Determine the (x, y) coordinate at the center of the cell enclosing the given text.  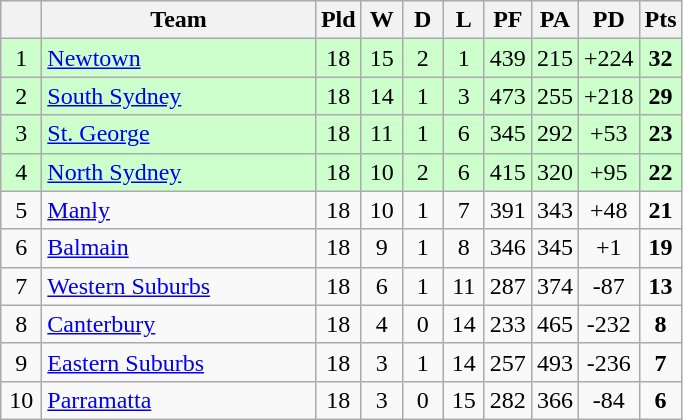
473 (508, 96)
Canterbury (179, 324)
32 (660, 58)
-232 (608, 324)
5 (22, 210)
+218 (608, 96)
Newtown (179, 58)
PD (608, 20)
391 (508, 210)
374 (554, 286)
346 (508, 248)
Manly (179, 210)
493 (554, 362)
W (382, 20)
19 (660, 248)
21 (660, 210)
-236 (608, 362)
+224 (608, 58)
215 (554, 58)
Parramatta (179, 400)
PF (508, 20)
D (422, 20)
+1 (608, 248)
255 (554, 96)
343 (554, 210)
439 (508, 58)
287 (508, 286)
+53 (608, 134)
22 (660, 172)
PA (554, 20)
+95 (608, 172)
23 (660, 134)
465 (554, 324)
+48 (608, 210)
Team (179, 20)
415 (508, 172)
South Sydney (179, 96)
282 (508, 400)
Pld (338, 20)
13 (660, 286)
-84 (608, 400)
233 (508, 324)
320 (554, 172)
366 (554, 400)
St. George (179, 134)
L (464, 20)
257 (508, 362)
-87 (608, 286)
Eastern Suburbs (179, 362)
292 (554, 134)
Western Suburbs (179, 286)
29 (660, 96)
North Sydney (179, 172)
Pts (660, 20)
Balmain (179, 248)
